Determine the (x, y) coordinate at the center of the cell enclosing the given text.  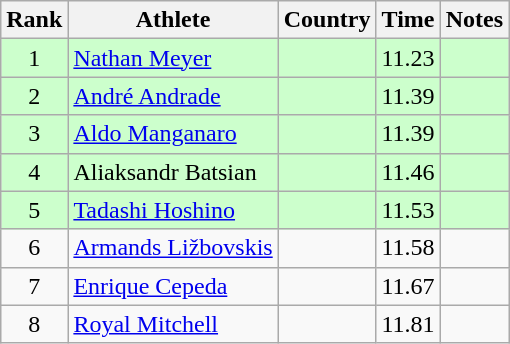
Time (408, 20)
Notes (474, 20)
4 (34, 172)
André Andrade (173, 96)
Aliaksandr Batsian (173, 172)
Nathan Meyer (173, 58)
11.81 (408, 324)
1 (34, 58)
2 (34, 96)
11.67 (408, 286)
5 (34, 210)
8 (34, 324)
6 (34, 248)
11.23 (408, 58)
11.53 (408, 210)
Rank (34, 20)
Athlete (173, 20)
11.46 (408, 172)
Tadashi Hoshino (173, 210)
Aldo Manganaro (173, 134)
Country (327, 20)
Enrique Cepeda (173, 286)
7 (34, 286)
Royal Mitchell (173, 324)
11.58 (408, 248)
3 (34, 134)
Armands Ližbovskis (173, 248)
